For the text-containing cell, return its midpoint in (X, Y) coordinate format. 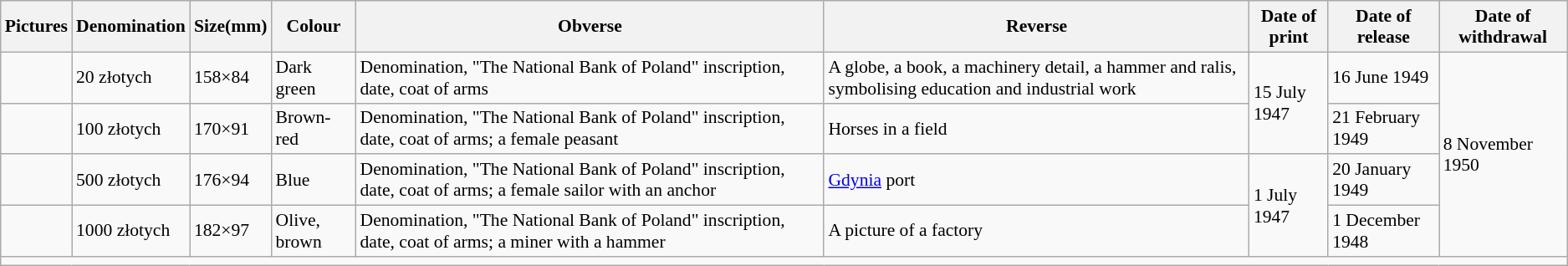
Olive, brown (314, 231)
158×84 (231, 77)
1 July 1947 (1289, 206)
16 June 1949 (1383, 77)
170×91 (231, 129)
Denomination, "The National Bank of Poland" inscription, date, coat of arms; a female sailor with an anchor (590, 181)
Denomination, "The National Bank of Poland" inscription, date, coat of arms (590, 77)
A globe, a book, a machinery detail, a hammer and ralis, symbolising education and industrial work (1036, 77)
Date of withdrawal (1504, 27)
20 złotych (130, 77)
500 złotych (130, 181)
1000 złotych (130, 231)
8 November 1950 (1504, 154)
Obverse (590, 27)
182×97 (231, 231)
Denomination (130, 27)
Brown-red (314, 129)
Horses in a field (1036, 129)
1 December 1948 (1383, 231)
Pictures (37, 27)
Blue (314, 181)
Colour (314, 27)
20 January 1949 (1383, 181)
A picture of a factory (1036, 231)
Reverse (1036, 27)
21 February 1949 (1383, 129)
Denomination, "The National Bank of Poland" inscription, date, coat of arms; a miner with a hammer (590, 231)
Denomination, "The National Bank of Poland" inscription, date, coat of arms; a female peasant (590, 129)
176×94 (231, 181)
Dark green (314, 77)
Date of print (1289, 27)
15 July 1947 (1289, 103)
100 złotych (130, 129)
Size(mm) (231, 27)
Date of release (1383, 27)
Gdynia port (1036, 181)
